Capture the cell that displays the provided text and extract its [x, y] central coordinate. 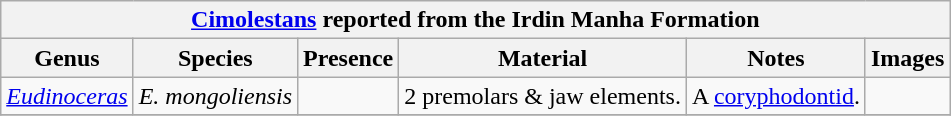
A coryphodontid. [776, 96]
Notes [776, 58]
Species [215, 58]
E. mongoliensis [215, 96]
2 premolars & jaw elements. [543, 96]
Eudinoceras [67, 96]
Images [907, 58]
Cimolestans reported from the Irdin Manha Formation [476, 20]
Genus [67, 58]
Presence [348, 58]
Material [543, 58]
